Provide the [x, y] coordinate of the cell's center where the given text is located.  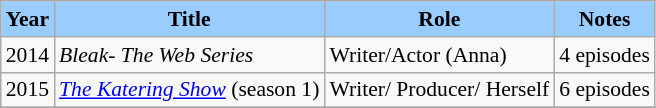
The Katering Show (season 1) [189, 90]
Title [189, 19]
2015 [28, 90]
Year [28, 19]
Writer/Actor (Anna) [439, 55]
6 episodes [604, 90]
Writer/ Producer/ Herself [439, 90]
2014 [28, 55]
Notes [604, 19]
Bleak- The Web Series [189, 55]
4 episodes [604, 55]
Role [439, 19]
